Scan for the cell matching the given text and deliver its [x, y] coordinate at center. 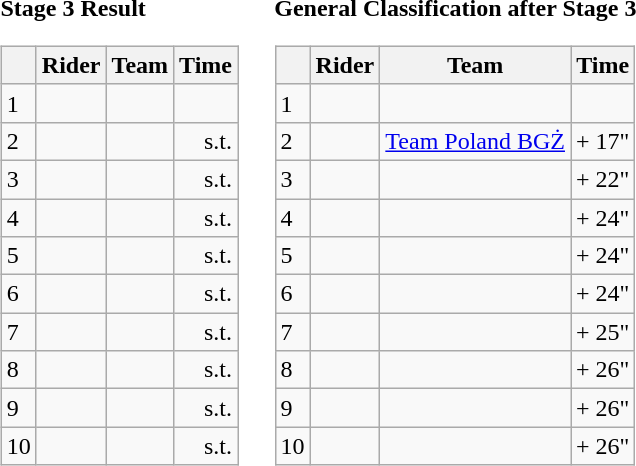
+ 25" [602, 332]
Team Poland BGŻ [476, 141]
+ 22" [602, 179]
+ 17" [602, 141]
